For the text-containing cell, return its midpoint in (x, y) coordinate format. 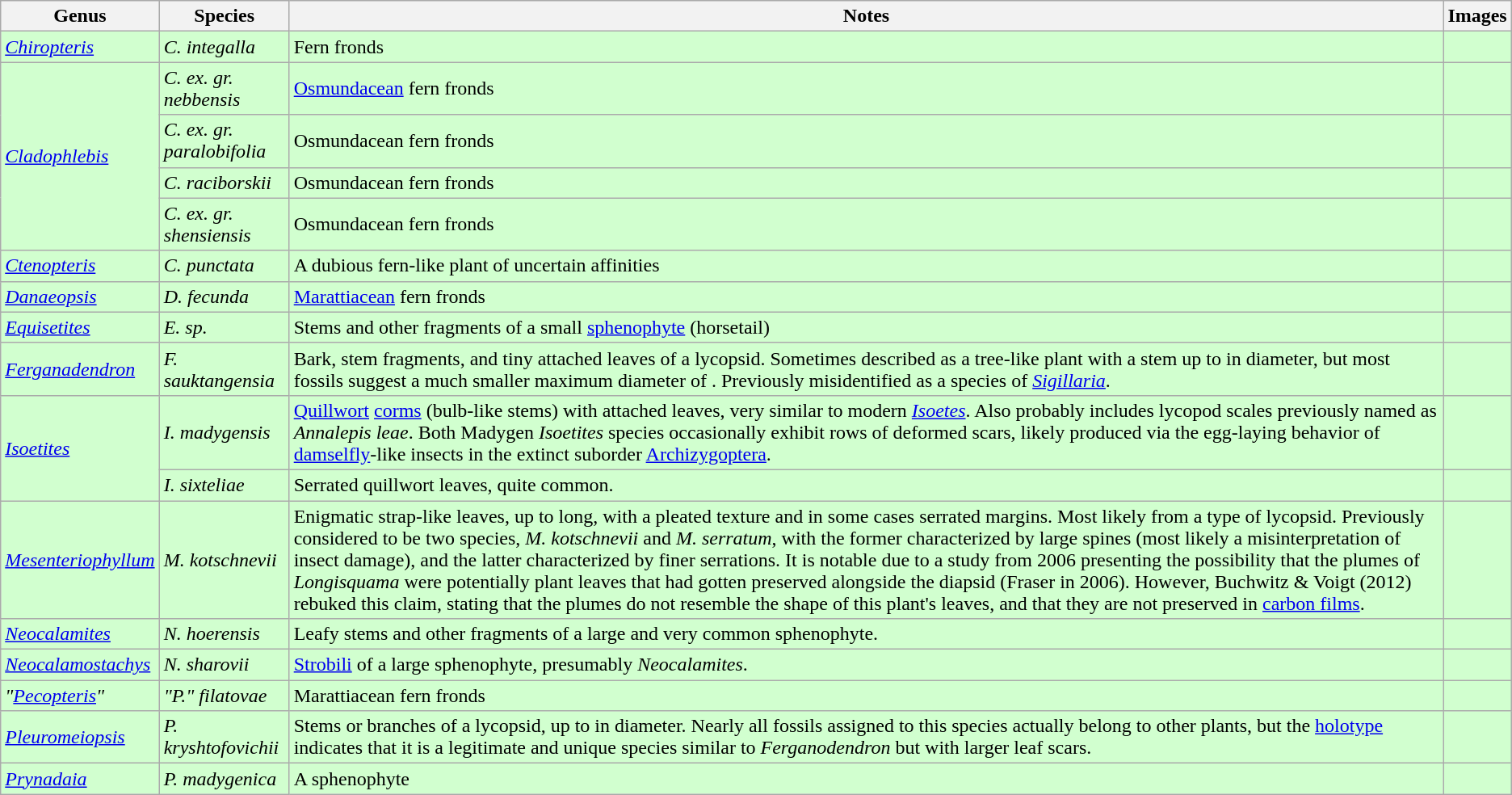
Equisetites (80, 327)
Ctenopteris (80, 266)
Chiropteris (80, 47)
D. fecunda (225, 297)
Mesenteriophyllum (80, 560)
Neocalamites (80, 634)
N. hoerensis (225, 634)
P. madygenica (225, 779)
C. ex. gr. shensiensis (225, 225)
Danaeopsis (80, 297)
Species (225, 16)
E. sp. (225, 327)
C. integalla (225, 47)
A sphenophyte (866, 779)
Serrated quillwort leaves, quite common. (866, 485)
Strobili of a large sphenophyte, presumably Neocalamites. (866, 665)
"Pecopteris" (80, 696)
Stems and other fragments of a small sphenophyte (horsetail) (866, 327)
Fern fronds (866, 47)
C. ex. gr. paralobifolia (225, 141)
Cladophlebis (80, 157)
P. kryshtofovichii (225, 737)
C. raciborskii (225, 183)
C. ex. gr. nebbensis (225, 89)
C. punctata (225, 266)
Ferganadendron (80, 368)
F. sauktangensia (225, 368)
"P." filatovae (225, 696)
A dubious fern-like plant of uncertain affinities (866, 266)
I. madygensis (225, 432)
Pleuromeiopsis (80, 737)
N. sharovii (225, 665)
Notes (866, 16)
Isoetites (80, 448)
M. kotschnevii (225, 560)
Genus (80, 16)
Images (1477, 16)
Prynadaia (80, 779)
I. sixteliae (225, 485)
Neocalamostachys (80, 665)
Leafy stems and other fragments of a large and very common sphenophyte. (866, 634)
